From the cell containing the given text, extract its center point as (x, y) coordinate. 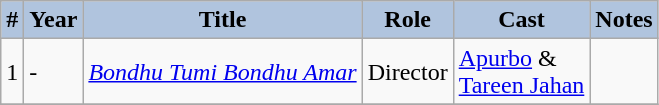
Cast (522, 20)
Notes (624, 20)
# (12, 20)
- (54, 72)
Director (408, 72)
Role (408, 20)
Year (54, 20)
Title (222, 20)
Apurbo &Tareen Jahan (522, 72)
1 (12, 72)
Bondhu Tumi Bondhu Amar (222, 72)
